Output the (x, y) coordinate of the center of the cell containing the given text.  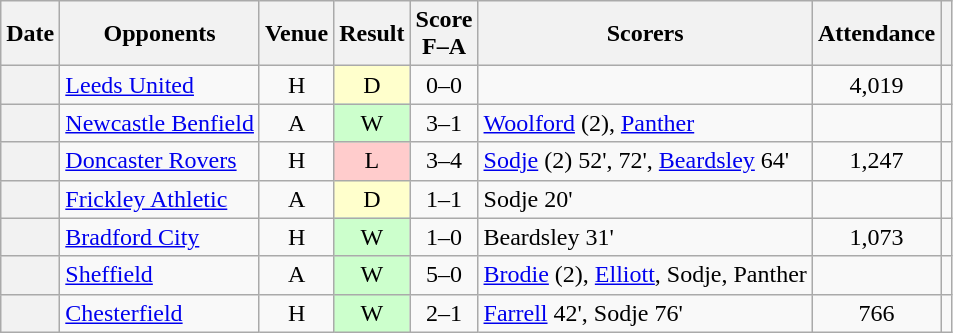
Scorers (645, 34)
Sheffield (160, 275)
Venue (296, 34)
1,247 (876, 161)
Attendance (876, 34)
L (372, 161)
766 (876, 313)
5–0 (444, 275)
Doncaster Rovers (160, 161)
Sodje 20' (645, 199)
ScoreF–A (444, 34)
Newcastle Benfield (160, 123)
Woolford (2), Panther (645, 123)
4,019 (876, 85)
Bradford City (160, 237)
Farrell 42', Sodje 76' (645, 313)
1–1 (444, 199)
Opponents (160, 34)
Leeds United (160, 85)
1–0 (444, 237)
1,073 (876, 237)
Brodie (2), Elliott, Sodje, Panther (645, 275)
3–4 (444, 161)
Date (30, 34)
Beardsley 31' (645, 237)
Chesterfield (160, 313)
3–1 (444, 123)
Result (372, 34)
2–1 (444, 313)
Sodje (2) 52', 72', Beardsley 64' (645, 161)
0–0 (444, 85)
Frickley Athletic (160, 199)
